Determine the [x, y] coordinate at the center of the cell enclosing the given text.  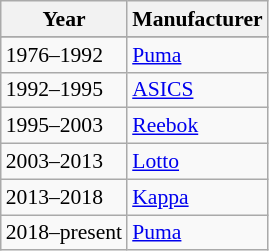
2018–present [64, 233]
2003–2013 [64, 162]
1992–1995 [64, 90]
Year [64, 19]
1995–2003 [64, 126]
Kappa [197, 197]
2013–2018 [64, 197]
ASICS [197, 90]
Manufacturer [197, 19]
Lotto [197, 162]
Reebok [197, 126]
1976–1992 [64, 55]
